Locate the cell with the specified text and output its (x, y) center coordinate. 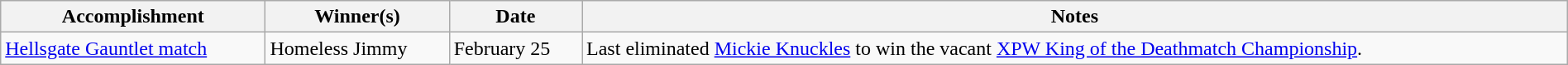
Winner(s) (357, 17)
Notes (1075, 17)
Hellsgate Gauntlet match (133, 48)
Homeless Jimmy (357, 48)
Date (515, 17)
Accomplishment (133, 17)
Last eliminated Mickie Knuckles to win the vacant XPW King of the Deathmatch Championship. (1075, 48)
February 25 (515, 48)
